Return the [x, y] coordinate for the center point of the cell that contains the specified text.  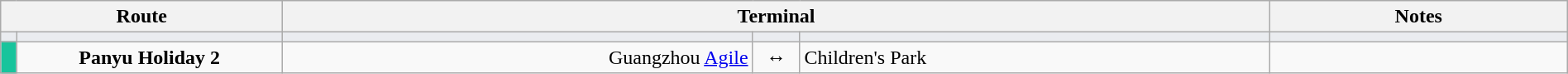
Guangzhou Agile [518, 57]
Notes [1418, 17]
↔ [776, 57]
Route [142, 17]
Terminal [777, 17]
Panyu Holiday 2 [150, 57]
Children's Park [1035, 57]
